Output the (X, Y) coordinate of the center of the cell containing the given text.  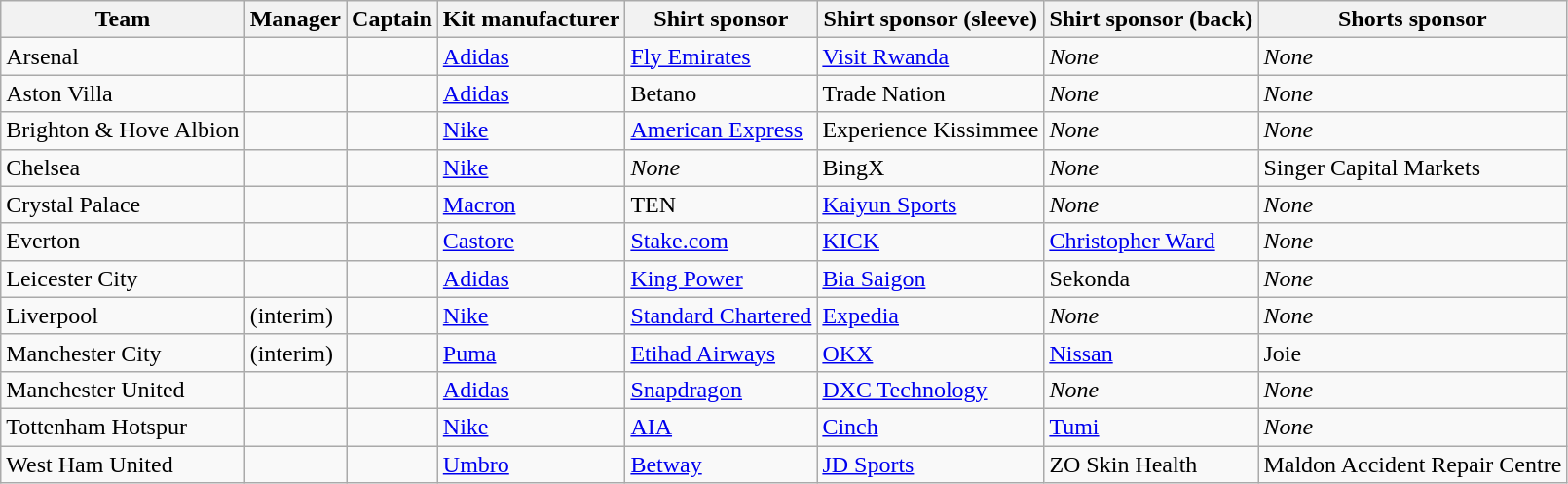
Nissan (1151, 353)
West Ham United (123, 465)
DXC Technology (931, 390)
ZO Skin Health (1151, 465)
Chelsea (123, 168)
Aston Villa (123, 93)
Macron (532, 205)
Umbro (532, 465)
Betway (721, 465)
Sekonda (1151, 279)
Manchester City (123, 353)
Liverpool (123, 316)
American Express (721, 130)
Brighton & Hove Albion (123, 130)
Castore (532, 242)
Team (123, 19)
BingX (931, 168)
Stake.com (721, 242)
Bia Saigon (931, 279)
Fly Emirates (721, 56)
Shorts sponsor (1412, 19)
KICK (931, 242)
Everton (123, 242)
Singer Capital Markets (1412, 168)
Trade Nation (931, 93)
Shirt sponsor (back) (1151, 19)
Joie (1412, 353)
Shirt sponsor (sleeve) (931, 19)
Captain (392, 19)
OKX (931, 353)
Standard Chartered (721, 316)
TEN (721, 205)
King Power (721, 279)
Tumi (1151, 427)
Arsenal (123, 56)
Visit Rwanda (931, 56)
Puma (532, 353)
Kaiyun Sports (931, 205)
Maldon Accident Repair Centre (1412, 465)
Christopher Ward (1151, 242)
JD Sports (931, 465)
AIA (721, 427)
Cinch (931, 427)
Experience Kissimmee (931, 130)
Expedia (931, 316)
Crystal Palace (123, 205)
Shirt sponsor (721, 19)
Manager (295, 19)
Etihad Airways (721, 353)
Betano (721, 93)
Tottenham Hotspur (123, 427)
Manchester United (123, 390)
Kit manufacturer (532, 19)
Leicester City (123, 279)
Snapdragon (721, 390)
